Pinpoint the cell where the given text exists, returning its [X, Y] midpoint coordinate. 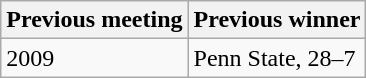
2009 [94, 58]
Previous winner [277, 20]
Penn State, 28–7 [277, 58]
Previous meeting [94, 20]
